Determine the (x, y) coordinate at the center of the cell enclosing the given text.  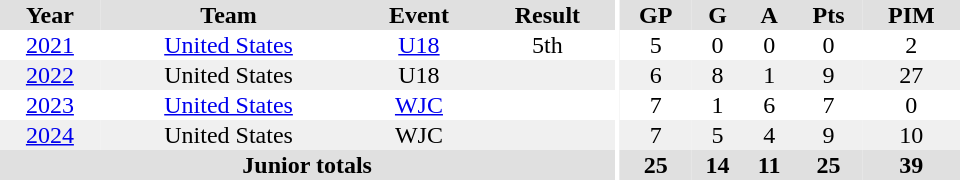
A (769, 15)
2 (912, 45)
GP (656, 15)
Junior totals (307, 165)
39 (912, 165)
10 (912, 135)
Event (418, 15)
Year (50, 15)
2022 (50, 75)
27 (912, 75)
4 (769, 135)
G (718, 15)
2023 (50, 105)
14 (718, 165)
Pts (828, 15)
2024 (50, 135)
PIM (912, 15)
2021 (50, 45)
Result (548, 15)
11 (769, 165)
8 (718, 75)
5th (548, 45)
Team (229, 15)
